Output the (X, Y) coordinate of the center of the cell containing the given text.  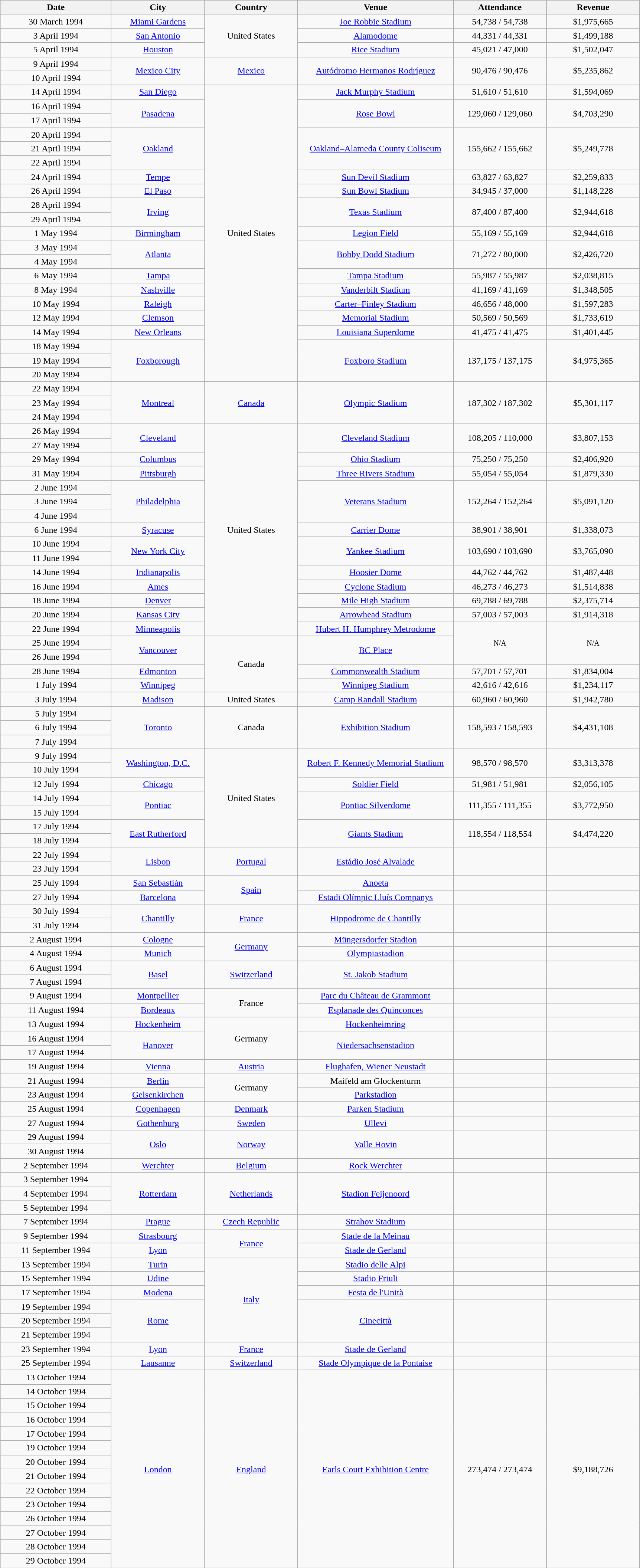
17 August 1994 (56, 1052)
Lisbon (158, 862)
30 July 1994 (56, 911)
Barcelona (158, 897)
14 April 1994 (56, 92)
26 May 1994 (56, 431)
Three Rivers Stadium (376, 473)
Birmingham (158, 233)
137,175 / 137,175 (500, 360)
15 September 1994 (56, 1278)
38,901 / 38,901 (500, 530)
Mexico (251, 71)
Belgium (251, 1165)
Parc du Château de Grammont (376, 996)
Valle Hovin (376, 1144)
Hubert H. Humphrey Metrodome (376, 629)
$1,879,330 (593, 473)
$1,942,780 (593, 699)
Revenue (593, 7)
Munich (158, 954)
Ohio Stadium (376, 459)
Estadi Olímpic Lluís Companys (376, 897)
Camp Randall Stadium (376, 699)
Copenhagen (158, 1109)
Cleveland (158, 438)
Soldier Field (376, 784)
44,331 / 44,331 (500, 36)
$5,235,862 (593, 71)
20 October 1994 (56, 1462)
Olympiastadion (376, 954)
Netherlands (251, 1194)
Robert F. Kennedy Memorial Stadium (376, 763)
12 July 1994 (56, 784)
Esplanade des Quinconces (376, 1010)
6 May 1994 (56, 276)
$4,431,108 (593, 728)
19 October 1994 (56, 1448)
$1,502,047 (593, 50)
29 May 1994 (56, 459)
28 October 1994 (56, 1547)
7 September 1994 (56, 1222)
Foxborough (158, 360)
Cleveland Stadium (376, 438)
Olympic Stadium (376, 403)
34,945 / 37,000 (500, 191)
41,475 / 41,475 (500, 332)
$9,188,726 (593, 1469)
152,264 / 152,264 (500, 502)
7 August 1994 (56, 982)
22 October 1994 (56, 1490)
3 September 1994 (56, 1180)
23 October 1994 (56, 1504)
25 June 1994 (56, 643)
Irving (158, 212)
118,554 / 118,554 (500, 833)
Pasadena (158, 113)
Tampa Stadium (376, 276)
Veterans Stadium (376, 502)
51,610 / 51,610 (500, 92)
Edmonton (158, 671)
Turin (158, 1264)
Hockenheimring (376, 1024)
23 May 1994 (56, 403)
30 August 1994 (56, 1151)
31 July 1994 (56, 925)
Strasbourg (158, 1236)
11 September 1994 (56, 1250)
Rome (158, 1321)
28 April 1994 (56, 205)
Stadion Feijenoord (376, 1194)
17 April 1994 (56, 120)
16 August 1994 (56, 1038)
$3,807,153 (593, 438)
Date (56, 7)
Rotterdam (158, 1194)
75,250 / 75,250 (500, 459)
Bobby Dodd Stadium (376, 255)
9 July 1994 (56, 756)
Madison (158, 699)
Sun Bowl Stadium (376, 191)
Sweden (251, 1123)
16 June 1994 (56, 586)
Cinecittà (376, 1321)
$1,499,188 (593, 36)
24 April 1994 (56, 177)
5 April 1994 (56, 50)
Austria (251, 1066)
$1,914,318 (593, 614)
$1,594,069 (593, 92)
Toronto (158, 728)
22 May 1994 (56, 388)
Pontiac (158, 805)
San Diego (158, 92)
16 April 1994 (56, 106)
Gelsenkirchen (158, 1095)
Stade Olympique de la Pontaise (376, 1363)
Rose Bowl (376, 113)
Tampa (158, 276)
Alamodome (376, 36)
29 August 1994 (56, 1137)
Lausanne (158, 1363)
29 April 1994 (56, 219)
18 June 1994 (56, 600)
Bordeaux (158, 1010)
Winnipeg Stadium (376, 685)
$5,249,778 (593, 148)
$2,259,833 (593, 177)
$2,056,105 (593, 784)
19 May 1994 (56, 360)
Pittsburgh (158, 473)
10 June 1994 (56, 544)
$5,301,117 (593, 403)
60,960 / 60,960 (500, 699)
$1,487,448 (593, 572)
10 April 1994 (56, 78)
24 May 1994 (56, 417)
27 August 1994 (56, 1123)
42,616 / 42,616 (500, 685)
14 June 1994 (56, 572)
20 May 1994 (56, 374)
20 September 1994 (56, 1321)
Louisiana Superdome (376, 332)
Rock Werchter (376, 1165)
4 May 1994 (56, 262)
Vancouver (158, 650)
$1,338,073 (593, 530)
51,981 / 51,981 (500, 784)
Washington, D.C. (158, 763)
57,003 / 57,003 (500, 614)
Vanderbilt Stadium (376, 290)
50,569 / 50,569 (500, 318)
$1,401,445 (593, 332)
Flughafen, Wiener Neustadt (376, 1066)
New York City (158, 551)
San Antonio (158, 36)
$1,975,665 (593, 22)
90,476 / 90,476 (500, 71)
22 July 1994 (56, 854)
25 September 1994 (56, 1363)
Vienna (158, 1066)
Carter–Finley Stadium (376, 304)
5 September 1994 (56, 1208)
155,662 / 155,662 (500, 148)
46,656 / 48,000 (500, 304)
26 June 1994 (56, 657)
12 May 1994 (56, 318)
19 August 1994 (56, 1066)
9 September 1994 (56, 1236)
San Sebastián (158, 883)
Attendance (500, 7)
273,474 / 273,474 (500, 1469)
71,272 / 80,000 (500, 255)
14 July 1994 (56, 798)
69,788 / 69,788 (500, 600)
$1,234,117 (593, 685)
158,593 / 158,593 (500, 728)
Legion Field (376, 233)
31 May 1994 (56, 473)
$3,765,090 (593, 551)
Hockenheim (158, 1024)
Montreal (158, 403)
46,273 / 46,273 (500, 586)
$1,733,619 (593, 318)
13 October 1994 (56, 1377)
Werchter (158, 1165)
17 September 1994 (56, 1292)
Ames (158, 586)
17 July 1994 (56, 826)
15 July 1994 (56, 812)
1 May 1994 (56, 233)
19 September 1994 (56, 1306)
22 June 1994 (56, 629)
3 July 1994 (56, 699)
Spain (251, 890)
23 August 1994 (56, 1095)
$4,975,365 (593, 360)
21 April 1994 (56, 148)
55,169 / 55,169 (500, 233)
Carrier Dome (376, 530)
$1,148,228 (593, 191)
Chicago (158, 784)
$2,406,920 (593, 459)
Stadio delle Alpi (376, 1264)
3 June 1994 (56, 502)
Miami Gardens (158, 22)
Houston (158, 50)
25 August 1994 (56, 1109)
Venue (376, 7)
Philadelphia (158, 502)
Italy (251, 1299)
$1,348,505 (593, 290)
$2,426,720 (593, 255)
Gothenburg (158, 1123)
2 September 1994 (56, 1165)
Earls Court Exhibition Centre (376, 1469)
111,355 / 111,355 (500, 805)
Joe Robbie Stadium (376, 22)
Oslo (158, 1144)
103,690 / 103,690 (500, 551)
44,762 / 44,762 (500, 572)
11 August 1994 (56, 1010)
$1,514,838 (593, 586)
Winnipeg (158, 685)
Niedersachsenstadion (376, 1045)
Atlanta (158, 255)
Syracuse (158, 530)
East Rutherford (158, 833)
Commonwealth Stadium (376, 671)
Berlin (158, 1081)
20 June 1994 (56, 614)
3 May 1994 (56, 247)
Strahov Stadium (376, 1222)
Autódromo Hermanos Rodríguez (376, 71)
Indianapolis (158, 572)
55,054 / 55,054 (500, 473)
25 July 1994 (56, 883)
Mile High Stadium (376, 600)
17 October 1994 (56, 1434)
3 April 1994 (56, 36)
Denmark (251, 1109)
BC Place (376, 650)
Mexico City (158, 71)
16 October 1994 (56, 1420)
Rice Stadium (376, 50)
187,302 / 187,302 (500, 403)
Müngersdorfer Stadion (376, 939)
Pontiac Silverdome (376, 805)
30 March 1994 (56, 22)
6 August 1994 (56, 968)
4 June 1994 (56, 516)
41,169 / 41,169 (500, 290)
Memorial Stadium (376, 318)
27 May 1994 (56, 445)
Foxboro Stadium (376, 360)
8 May 1994 (56, 290)
$4,703,290 (593, 113)
$1,834,004 (593, 671)
$3,313,378 (593, 763)
Raleigh (158, 304)
Chantilly (158, 918)
54,738 / 54,738 (500, 22)
Hanover (158, 1045)
4 September 1994 (56, 1194)
7 July 1994 (56, 742)
28 June 1994 (56, 671)
Texas Stadium (376, 212)
St. Jakob Stadium (376, 975)
Stade de la Meinau (376, 1236)
Cologne (158, 939)
21 September 1994 (56, 1335)
21 August 1994 (56, 1081)
Jack Murphy Stadium (376, 92)
55,987 / 55,987 (500, 276)
Oakland (158, 148)
18 May 1994 (56, 346)
Country (251, 7)
London (158, 1469)
9 August 1994 (56, 996)
$4,474,220 (593, 833)
4 August 1994 (56, 954)
Maifeld am Glockenturm (376, 1081)
57,701 / 57,701 (500, 671)
Columbus (158, 459)
$2,038,815 (593, 276)
27 October 1994 (56, 1533)
45,021 / 47,000 (500, 50)
Exhibition Stadium (376, 728)
Festa de l'Unità (376, 1292)
2 August 1994 (56, 939)
108,205 / 110,000 (500, 438)
Parken Stadium (376, 1109)
5 July 1994 (56, 714)
$1,597,283 (593, 304)
27 July 1994 (56, 897)
City (158, 7)
Basel (158, 975)
26 October 1994 (56, 1518)
Tempe (158, 177)
13 August 1994 (56, 1024)
23 September 1994 (56, 1349)
Stadio Friuli (376, 1278)
98,570 / 98,570 (500, 763)
21 October 1994 (56, 1476)
129,060 / 129,060 (500, 113)
Clemson (158, 318)
15 October 1994 (56, 1405)
Parkstadion (376, 1095)
Sun Devil Stadium (376, 177)
Montpellier (158, 996)
10 May 1994 (56, 304)
England (251, 1469)
Czech Republic (251, 1222)
10 July 1994 (56, 770)
Estádio José Alvalade (376, 862)
Udine (158, 1278)
6 July 1994 (56, 728)
Norway (251, 1144)
14 May 1994 (56, 332)
Minneapolis (158, 629)
87,400 / 87,400 (500, 212)
63,827 / 63,827 (500, 177)
20 April 1994 (56, 134)
Giants Stadium (376, 833)
Modena (158, 1292)
26 April 1994 (56, 191)
9 April 1994 (56, 64)
18 July 1994 (56, 840)
Arrowhead Stadium (376, 614)
2 June 1994 (56, 488)
Nashville (158, 290)
$5,091,120 (593, 502)
Yankee Stadium (376, 551)
Portugal (251, 862)
29 October 1994 (56, 1561)
Cyclone Stadium (376, 586)
22 April 1994 (56, 163)
Kansas City (158, 614)
Anoeta (376, 883)
Denver (158, 600)
Prague (158, 1222)
Hoosier Dome (376, 572)
New Orleans (158, 332)
El Paso (158, 191)
13 September 1994 (56, 1264)
Hippodrome de Chantilly (376, 918)
Oakland–Alameda County Coliseum (376, 148)
$3,772,950 (593, 805)
$2,375,714 (593, 600)
14 October 1994 (56, 1391)
1 July 1994 (56, 685)
23 July 1994 (56, 869)
Ullevi (376, 1123)
6 June 1994 (56, 530)
11 June 1994 (56, 558)
